Capture the cell that displays the provided text and extract its (X, Y) central coordinate. 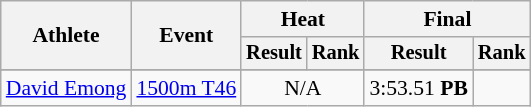
Athlete (66, 36)
1500m T46 (186, 88)
N/A (302, 88)
Heat (302, 19)
3:53.51 PB (418, 88)
Final (447, 19)
Event (186, 36)
David Emong (66, 88)
